Locate the cell with the specified text and output its [x, y] center coordinate. 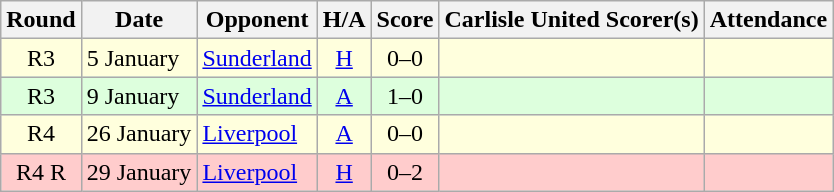
5 January [139, 58]
Round [41, 20]
9 January [139, 96]
R4 [41, 134]
Date [139, 20]
Score [405, 20]
Opponent [257, 20]
Attendance [768, 20]
0–2 [405, 172]
29 January [139, 172]
H/A [344, 20]
R4 R [41, 172]
Carlisle United Scorer(s) [572, 20]
1–0 [405, 96]
26 January [139, 134]
